Determine the (x, y) coordinate at the center of the cell enclosing the given text.  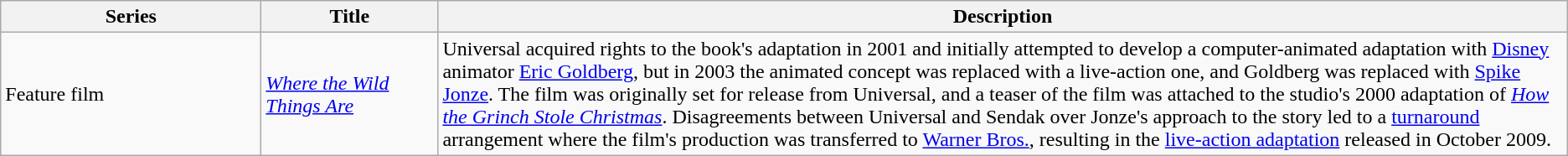
Description (1003, 17)
Where the Wild Things Are (350, 94)
Feature film (131, 94)
Series (131, 17)
Title (350, 17)
